Identify which cell holds the provided text, then report its (X, Y) central coordinate. 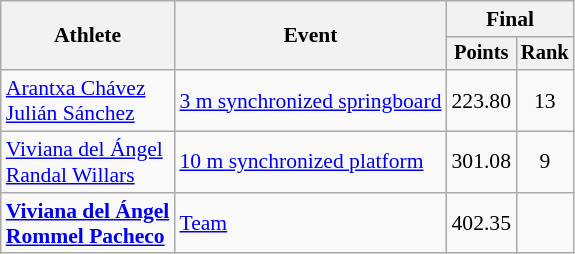
402.35 (482, 224)
Arantxa ChávezJulián Sánchez (88, 100)
Viviana del ÁngelRommel Pacheco (88, 224)
Team (310, 224)
Points (482, 54)
Final (510, 19)
301.08 (482, 162)
Event (310, 36)
Athlete (88, 36)
223.80 (482, 100)
13 (545, 100)
Rank (545, 54)
3 m synchronized springboard (310, 100)
Viviana del ÁngelRandal Willars (88, 162)
9 (545, 162)
10 m synchronized platform (310, 162)
